From the cell containing the given text, extract its center point as [x, y] coordinate. 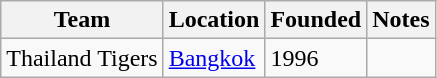
Team [82, 20]
Bangkok [214, 58]
Location [214, 20]
1996 [316, 58]
Notes [401, 20]
Thailand Tigers [82, 58]
Founded [316, 20]
